Return the (x, y) coordinate for the center point of the cell that contains the specified text.  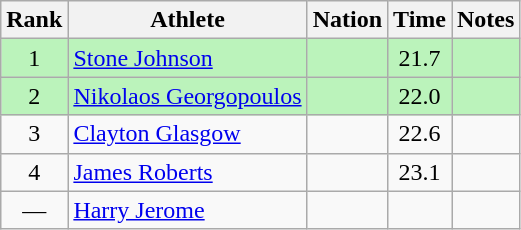
21.7 (420, 58)
Nation (347, 20)
2 (34, 96)
— (34, 210)
23.1 (420, 172)
Clayton Glasgow (188, 134)
1 (34, 58)
Harry Jerome (188, 210)
22.6 (420, 134)
Rank (34, 20)
3 (34, 134)
Notes (486, 20)
4 (34, 172)
James Roberts (188, 172)
Nikolaos Georgopoulos (188, 96)
Athlete (188, 20)
Time (420, 20)
Stone Johnson (188, 58)
22.0 (420, 96)
